Find where the given text appears and provide that cell's center as [x, y] coordinate. 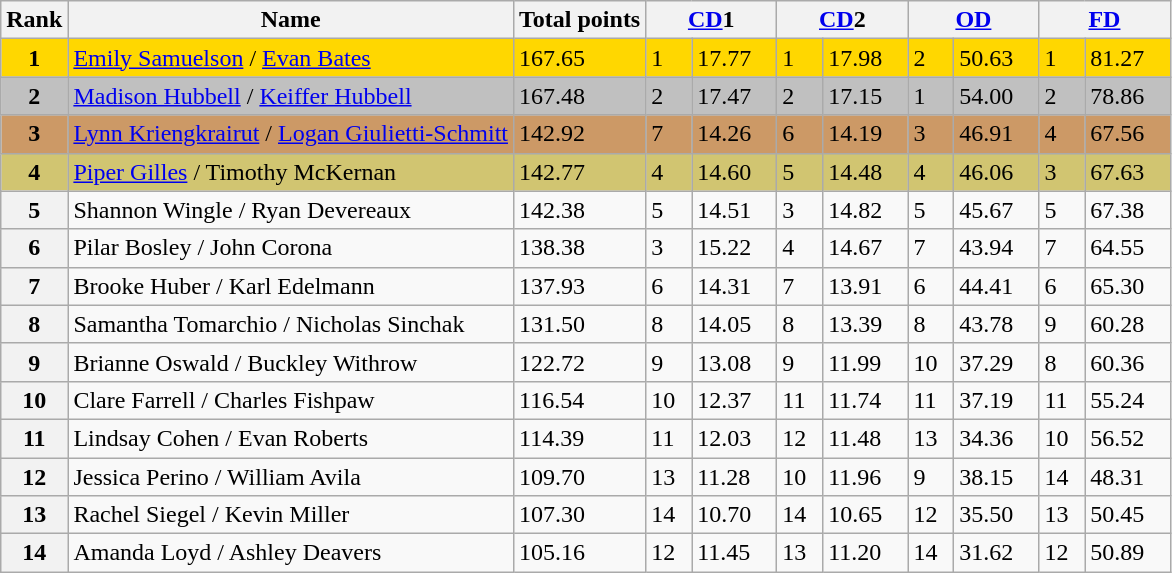
138.38 [580, 248]
Clare Farrell / Charles Fishpaw [291, 400]
13.91 [866, 286]
Samantha Tomarchio / Nicholas Sinchak [291, 324]
50.45 [1128, 515]
46.06 [996, 172]
56.52 [1128, 438]
Rank [34, 20]
11.45 [734, 553]
137.93 [580, 286]
Total points [580, 20]
142.38 [580, 210]
34.36 [996, 438]
14.82 [866, 210]
14.19 [866, 134]
142.77 [580, 172]
OD [974, 20]
11.96 [866, 477]
13.39 [866, 324]
43.78 [996, 324]
78.86 [1128, 96]
37.19 [996, 400]
14.05 [734, 324]
167.65 [580, 58]
FD [1104, 20]
Lynn Kriengkrairut / Logan Giulietti-Schmitt [291, 134]
Madison Hubbell / Keiffer Hubbell [291, 96]
65.30 [1128, 286]
105.16 [580, 553]
60.36 [1128, 362]
Pilar Bosley / John Corona [291, 248]
10.65 [866, 515]
67.63 [1128, 172]
46.91 [996, 134]
67.56 [1128, 134]
Jessica Perino / William Avila [291, 477]
55.24 [1128, 400]
17.47 [734, 96]
11.99 [866, 362]
50.63 [996, 58]
122.72 [580, 362]
81.27 [1128, 58]
14.31 [734, 286]
Lindsay Cohen / Evan Roberts [291, 438]
11.48 [866, 438]
45.67 [996, 210]
12.03 [734, 438]
12.37 [734, 400]
131.50 [580, 324]
64.55 [1128, 248]
Emily Samuelson / Evan Bates [291, 58]
15.22 [734, 248]
142.92 [580, 134]
Brianne Oswald / Buckley Withrow [291, 362]
116.54 [580, 400]
43.94 [996, 248]
114.39 [580, 438]
14.60 [734, 172]
107.30 [580, 515]
35.50 [996, 515]
17.77 [734, 58]
48.31 [1128, 477]
54.00 [996, 96]
Rachel Siegel / Kevin Miller [291, 515]
11.20 [866, 553]
Shannon Wingle / Ryan Devereaux [291, 210]
109.70 [580, 477]
60.28 [1128, 324]
67.38 [1128, 210]
31.62 [996, 553]
Piper Gilles / Timothy McKernan [291, 172]
10.70 [734, 515]
37.29 [996, 362]
Brooke Huber / Karl Edelmann [291, 286]
Amanda Loyd / Ashley Deavers [291, 553]
50.89 [1128, 553]
14.26 [734, 134]
14.67 [866, 248]
CD1 [712, 20]
13.08 [734, 362]
38.15 [996, 477]
CD2 [842, 20]
167.48 [580, 96]
17.98 [866, 58]
11.74 [866, 400]
Name [291, 20]
14.51 [734, 210]
17.15 [866, 96]
14.48 [866, 172]
11.28 [734, 477]
44.41 [996, 286]
